Output the (X, Y) coordinate of the center of the cell containing the given text.  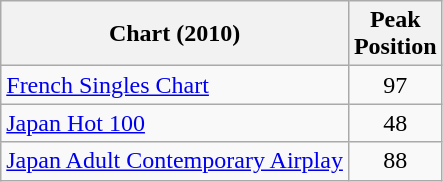
Chart (2010) (175, 34)
PeakPosition (395, 34)
88 (395, 161)
Japan Adult Contemporary Airplay (175, 161)
48 (395, 123)
Japan Hot 100 (175, 123)
97 (395, 85)
French Singles Chart (175, 85)
